Scan for the cell matching the given text and deliver its [X, Y] coordinate at center. 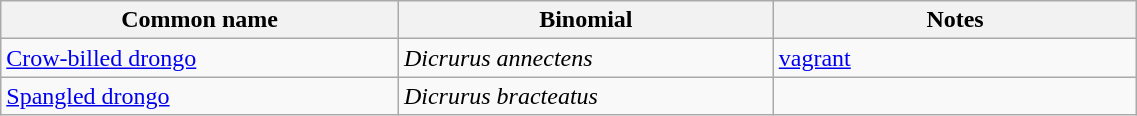
Dicrurus annectens [586, 58]
Binomial [586, 20]
Dicrurus bracteatus [586, 96]
vagrant [955, 58]
Crow-billed drongo [200, 58]
Spangled drongo [200, 96]
Notes [955, 20]
Common name [200, 20]
